Identify which cell holds the provided text, then report its (X, Y) central coordinate. 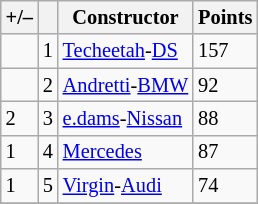
e.dams-Nissan (126, 118)
3 (48, 118)
5 (48, 186)
Andretti-BMW (126, 85)
Techeetah-DS (126, 51)
Points (225, 17)
+/– (20, 17)
74 (225, 186)
Constructor (126, 17)
92 (225, 85)
87 (225, 152)
Mercedes (126, 152)
4 (48, 152)
88 (225, 118)
Virgin-Audi (126, 186)
157 (225, 51)
